From the cell containing the given text, extract its center point as [x, y] coordinate. 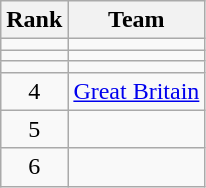
4 [34, 91]
Team [136, 20]
6 [34, 167]
Rank [34, 20]
5 [34, 129]
Great Britain [136, 91]
